Locate the cell with the specified text and output its [x, y] center coordinate. 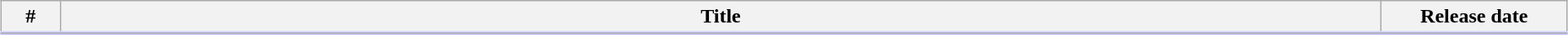
Release date [1473, 17]
# [30, 17]
Title [721, 17]
